Find where the given text appears and provide that cell's center as [x, y] coordinate. 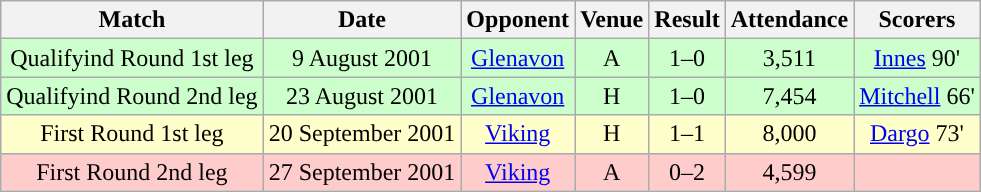
4,599 [789, 172]
Scorers [918, 20]
9 August 2001 [362, 58]
1–1 [687, 134]
Opponent [518, 20]
Venue [612, 20]
First Round 1st leg [132, 134]
Innes 90' [918, 58]
Attendance [789, 20]
7,454 [789, 96]
Date [362, 20]
3,511 [789, 58]
Qualifyind Round 2nd leg [132, 96]
Dargo 73' [918, 134]
8,000 [789, 134]
Qualifyind Round 1st leg [132, 58]
Match [132, 20]
Mitchell 66' [918, 96]
0–2 [687, 172]
20 September 2001 [362, 134]
27 September 2001 [362, 172]
23 August 2001 [362, 96]
Result [687, 20]
First Round 2nd leg [132, 172]
